Locate the cell with the specified text and output its [x, y] center coordinate. 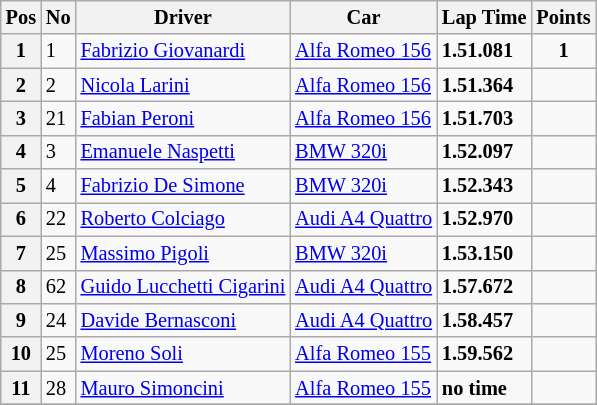
Davide Bernasconi [184, 320]
1.59.562 [484, 354]
Fabian Peroni [184, 118]
21 [58, 118]
1.57.672 [484, 287]
no time [484, 388]
1.52.970 [484, 219]
6 [21, 219]
1.53.150 [484, 253]
Points [563, 17]
Lap Time [484, 17]
Moreno Soli [184, 354]
62 [58, 287]
1.52.097 [484, 152]
Mauro Simoncini [184, 388]
1.52.343 [484, 186]
Massimo Pigoli [184, 253]
Emanuele Naspetti [184, 152]
1.51.081 [484, 51]
Car [364, 17]
1.58.457 [484, 320]
Driver [184, 17]
Guido Lucchetti Cigarini [184, 287]
5 [21, 186]
24 [58, 320]
Fabrizio Giovanardi [184, 51]
10 [21, 354]
11 [21, 388]
Roberto Colciago [184, 219]
22 [58, 219]
Fabrizio De Simone [184, 186]
No [58, 17]
1.51.364 [484, 85]
8 [21, 287]
1.51.703 [484, 118]
28 [58, 388]
Pos [21, 17]
9 [21, 320]
Nicola Larini [184, 85]
7 [21, 253]
